Provide the (x, y) coordinate of the cell's center where the given text is located.  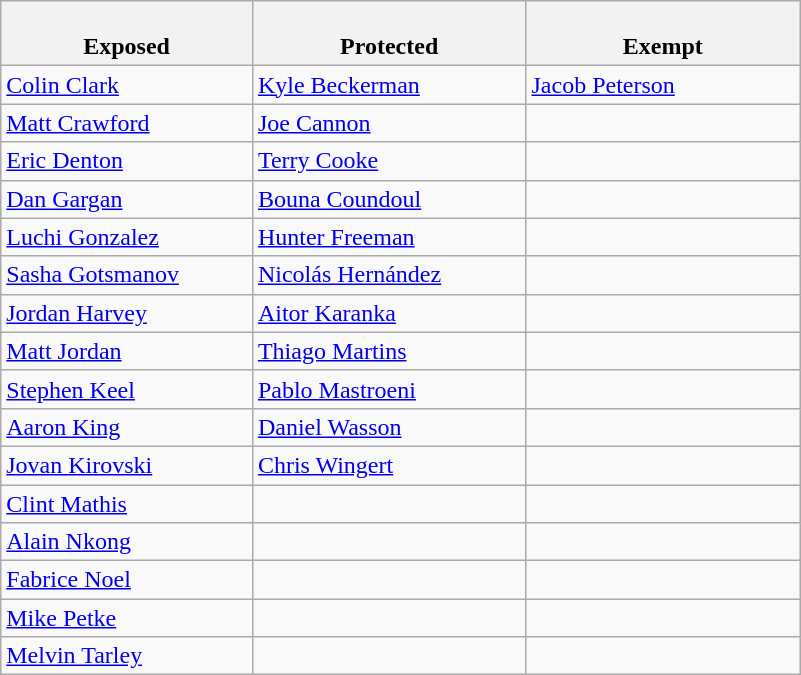
Terry Cooke (389, 161)
Jacob Peterson (663, 85)
Joe Cannon (389, 123)
Melvin Tarley (127, 656)
Mike Petke (127, 618)
Daniel Wasson (389, 427)
Aaron King (127, 427)
Exempt (663, 34)
Hunter Freeman (389, 237)
Alain Nkong (127, 542)
Colin Clark (127, 85)
Matt Jordan (127, 351)
Aitor Karanka (389, 313)
Chris Wingert (389, 465)
Pablo Mastroeni (389, 389)
Stephen Keel (127, 389)
Bouna Coundoul (389, 199)
Exposed (127, 34)
Matt Crawford (127, 123)
Protected (389, 34)
Eric Denton (127, 161)
Sasha Gotsmanov (127, 275)
Kyle Beckerman (389, 85)
Luchi Gonzalez (127, 237)
Jordan Harvey (127, 313)
Nicolás Hernández (389, 275)
Thiago Martins (389, 351)
Dan Gargan (127, 199)
Clint Mathis (127, 503)
Fabrice Noel (127, 580)
Jovan Kirovski (127, 465)
